Determine the (x, y) coordinate at the center of the cell enclosing the given text.  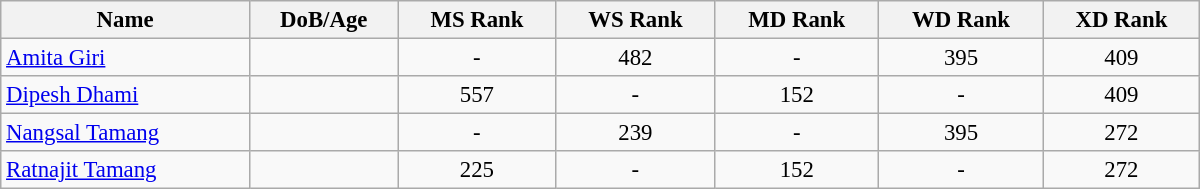
557 (477, 95)
Ratnajit Tamang (126, 170)
XD Rank (1122, 20)
WS Rank (636, 20)
239 (636, 133)
Amita Giri (126, 58)
Dipesh Dhami (126, 95)
225 (477, 170)
Nangsal Tamang (126, 133)
MS Rank (477, 20)
Name (126, 20)
MD Rank (796, 20)
482 (636, 58)
DoB/Age (324, 20)
WD Rank (960, 20)
